Search for the cell housing the specified text and yield its (x, y) center coordinate. 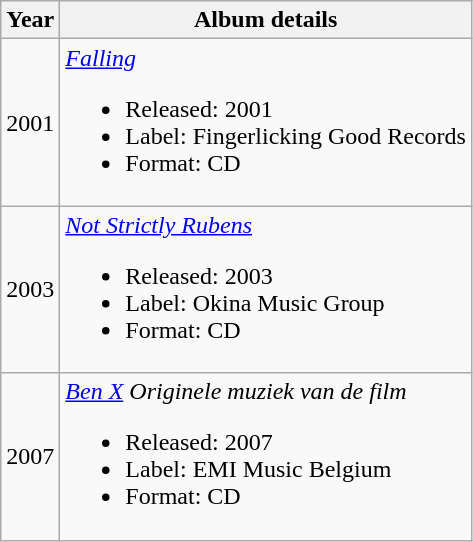
FallingReleased: 2001Label: Fingerlicking Good RecordsFormat: CD (266, 122)
Year (30, 20)
Album details (266, 20)
Ben X Originele muziek van de filmReleased: 2007Label: EMI Music BelgiumFormat: CD (266, 456)
Not Strictly RubensReleased: 2003Label: Okina Music GroupFormat: CD (266, 290)
2007 (30, 456)
2003 (30, 290)
2001 (30, 122)
